Provide the (X, Y) coordinate of the cell's center where the given text is located.  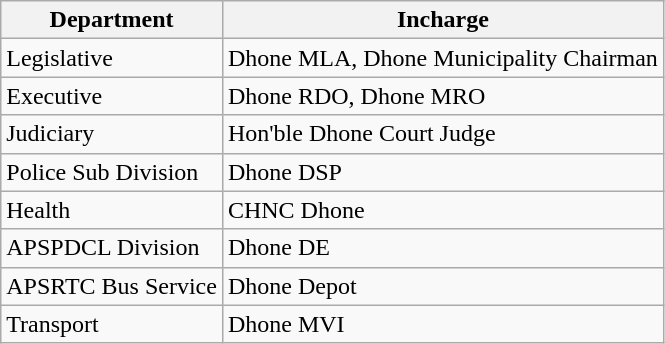
Dhone Depot (442, 286)
Executive (112, 96)
APSPDCL Division (112, 248)
Judiciary (112, 134)
Department (112, 20)
Dhone MLA, Dhone Municipality Chairman (442, 58)
Dhone RDO, Dhone MRO (442, 96)
Legislative (112, 58)
Incharge (442, 20)
Police Sub Division (112, 172)
Dhone DE (442, 248)
Transport (112, 324)
Dhone DSP (442, 172)
Health (112, 210)
APSRTC Bus Service (112, 286)
CHNC Dhone (442, 210)
Hon'ble Dhone Court Judge (442, 134)
Dhone MVI (442, 324)
